For the text-containing cell, return its midpoint in (x, y) coordinate format. 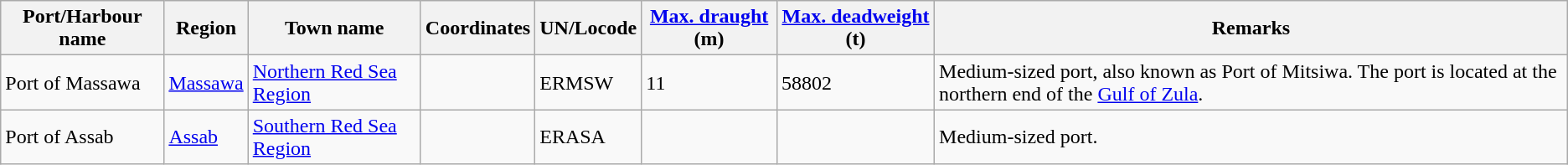
Southern Red Sea Region (334, 137)
Max. deadweight (t) (855, 28)
Port of Massawa (82, 82)
Coordinates (477, 28)
ERMSW (588, 82)
Port of Assab (82, 137)
11 (709, 82)
Medium-sized port. (1251, 137)
Port/Harbour name (82, 28)
Region (206, 28)
Max. draught (m) (709, 28)
Remarks (1251, 28)
Assab (206, 137)
UN/Locode (588, 28)
Northern Red Sea Region (334, 82)
Town name (334, 28)
Medium-sized port, also known as Port of Mitsiwa. The port is located at the northern end of the Gulf of Zula. (1251, 82)
58802 (855, 82)
ERASA (588, 137)
Massawa (206, 82)
